Provide the [X, Y] coordinate of the cell's center where the given text is located.  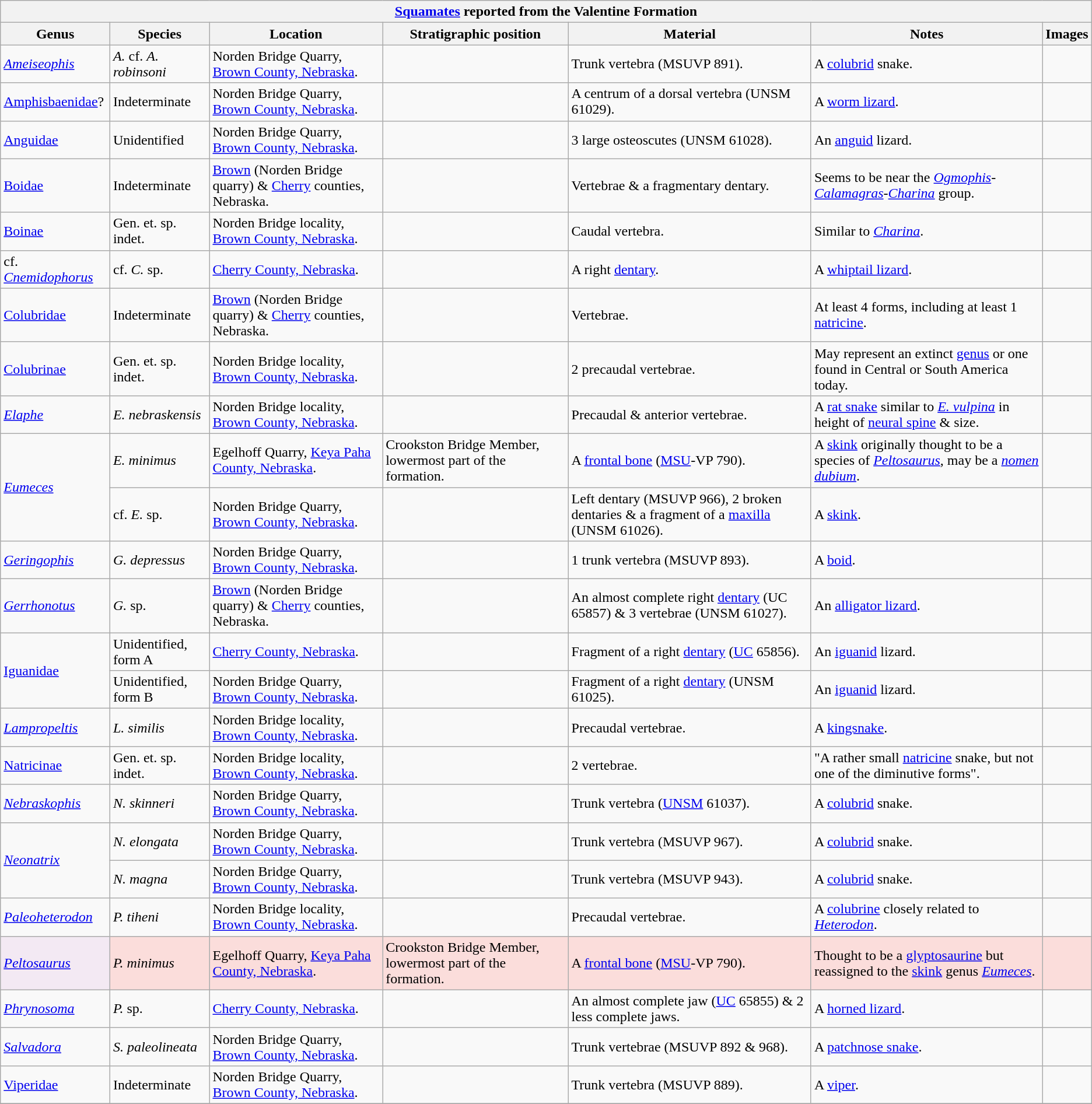
S. paleolineata [160, 1046]
Colubrinae [55, 369]
A. cf. A. robinsoni [160, 64]
Images [1067, 34]
G. depressus [160, 560]
Notes [926, 34]
Viperidae [55, 1085]
An almost complete jaw (UC 65855) & 2 less complete jaws. [689, 1009]
Similar to Charina. [926, 231]
N. skinneri [160, 804]
Trunk vertebra (UNSM 61037). [689, 804]
Anguidae [55, 140]
cf. C. sp. [160, 269]
Location [296, 34]
G. sp. [160, 606]
A kingsnake. [926, 728]
An alligator lizard. [926, 606]
Thought to be a glyptosaurine but reassigned to the skink genus Eumeces. [926, 963]
A patchnose snake. [926, 1046]
Caudal vertebra. [689, 231]
Unidentified [160, 140]
An almost complete right dentary (UC 65857) & 3 vertebrae (UNSM 61027). [689, 606]
A viper. [926, 1085]
cf. Cnemidophorus [55, 269]
Phrynosoma [55, 1009]
Trunk vertebra (MSUVP 943). [689, 879]
1 trunk vertebra (MSUVP 893). [689, 560]
Seems to be near the Ogmophis-Calamagras-Charina group. [926, 185]
P. tiheni [160, 917]
Lampropeltis [55, 728]
2 precaudal vertebrae. [689, 369]
Squamates reported from the Valentine Formation [546, 12]
A colubrine closely related to Heterodon. [926, 917]
N. elongata [160, 841]
E. nebraskensis [160, 414]
Trunk vertebra (MSUVP 889). [689, 1085]
P. minimus [160, 963]
Material [689, 34]
Nebraskophis [55, 804]
Fragment of a right dentary (UNSM 61025). [689, 689]
Species [160, 34]
Vertebrae & a fragmentary dentary. [689, 185]
An anguid lizard. [926, 140]
Ameiseophis [55, 64]
Boinae [55, 231]
Natricinae [55, 765]
May represent an extinct genus or one found in Central or South America today. [926, 369]
Left dentary (MSUVP 966), 2 broken dentaries & a fragment of a maxilla (UNSM 61026). [689, 514]
A boid. [926, 560]
Paleoheterodon [55, 917]
Trunk vertebrae (MSUVP 892 & 968). [689, 1046]
Iguanidae [55, 671]
Unidentified, form B [160, 689]
A horned lizard. [926, 1009]
Eumeces [55, 487]
A worm lizard. [926, 101]
3 large osteoscutes (UNSM 61028). [689, 140]
Trunk vertebra (MSUVP 891). [689, 64]
Amphisbaenidae? [55, 101]
L. similis [160, 728]
E. minimus [160, 460]
Peltosaurus [55, 963]
Genus [55, 34]
A centrum of a dorsal vertebra (UNSM 61029). [689, 101]
A whiptail lizard. [926, 269]
N. magna [160, 879]
Fragment of a right dentary (UC 65856). [689, 652]
Elaphe [55, 414]
A skink originally thought to be a species of Peltosaurus, may be a nomen dubium. [926, 460]
2 vertebrae. [689, 765]
A rat snake similar to E. vulpina in height of neural spine & size. [926, 414]
"A rather small natricine snake, but not one of the diminutive forms". [926, 765]
cf. E. sp. [160, 514]
A skink. [926, 514]
A right dentary. [689, 269]
Geringophis [55, 560]
P. sp. [160, 1009]
Colubridae [55, 315]
Salvadora [55, 1046]
Trunk vertebra (MSUVP 967). [689, 841]
Unidentified, form A [160, 652]
At least 4 forms, including at least 1 natricine. [926, 315]
Vertebrae. [689, 315]
Boidae [55, 185]
Gerrhonotus [55, 606]
Precaudal & anterior vertebrae. [689, 414]
Neonatrix [55, 860]
Stratigraphic position [475, 34]
